Find where the given text appears and provide that cell's center as (X, Y) coordinate. 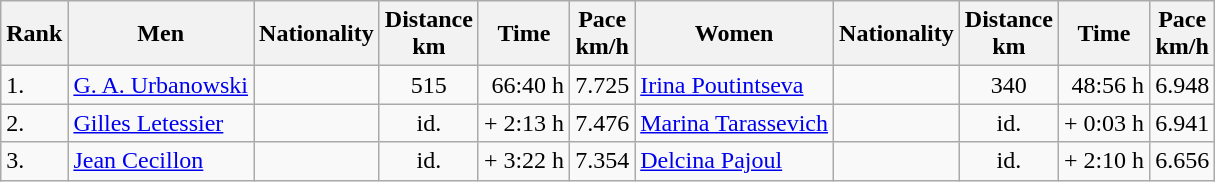
+ 2:13 h (524, 123)
6.656 (1182, 161)
2. (34, 123)
6.948 (1182, 85)
1. (34, 85)
Women (734, 34)
+ 0:03 h (1104, 123)
7.725 (602, 85)
7.354 (602, 161)
+ 3:22 h (524, 161)
3. (34, 161)
515 (428, 85)
Men (161, 34)
Gilles Letessier (161, 123)
Rank (34, 34)
7.476 (602, 123)
+ 2:10 h (1104, 161)
340 (1008, 85)
48:56 h (1104, 85)
Marina Tarassevich (734, 123)
Delcina Pajoul (734, 161)
Jean Cecillon (161, 161)
Irina Poutintseva (734, 85)
6.941 (1182, 123)
66:40 h (524, 85)
G. A. Urbanowski (161, 85)
